Capture the cell that displays the provided text and extract its (X, Y) central coordinate. 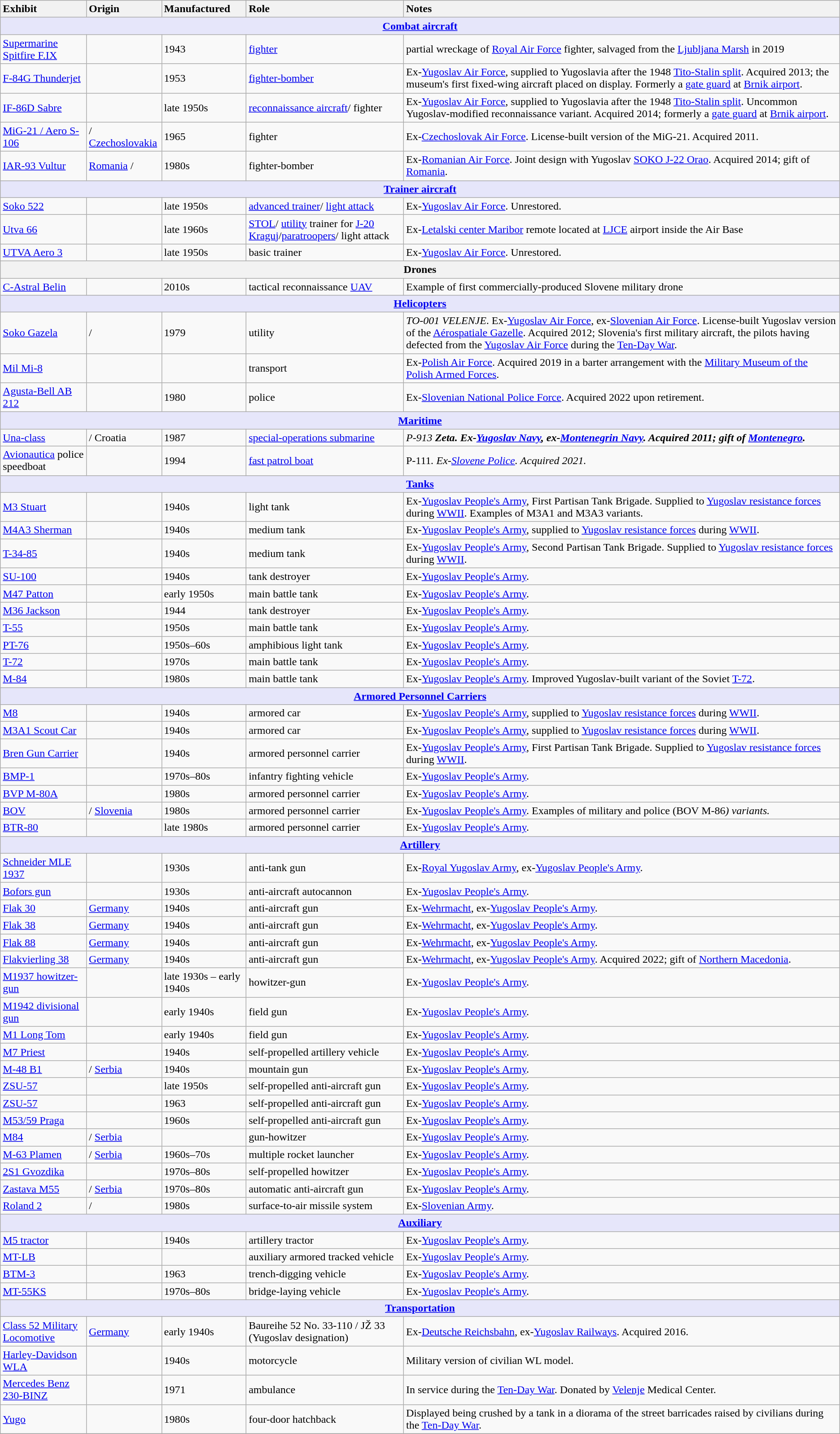
M1 Long Tom (44, 1035)
T-34-85 (44, 553)
Ex-Slovenian Army. (621, 1206)
M36 Jackson (44, 610)
Ex-Yugoslav People's Army, First Partisan Tank Brigade. Supplied to Yugoslav resistance forces during WWII. Examples of M3A1 and M3A3 variants. (621, 507)
Military version of civilian WL model. (621, 1361)
special-operations submarine (325, 438)
Flak 30 (44, 908)
Role (325, 9)
Schneider MLE 1937 (44, 868)
BTR-80 (44, 828)
Transportation (420, 1308)
Baureihe 52 No. 33-110 / JŽ 33 (Yugoslav designation) (325, 1331)
Agusta-Bell AB 212 (44, 398)
anti-aircraft autocannon (325, 891)
self-propelled howitzer (325, 1171)
Artillery (420, 845)
MT-LB (44, 1257)
1944 (204, 610)
P-913 Zeta. Ex-Yugoslav Navy, ex-Montenegrin Navy. Acquired 2011; gift of Montenegro. (621, 438)
early 1950s (204, 593)
1953 (204, 78)
Harley-Davidson WLA (44, 1361)
1994 (204, 460)
1960s–70s (204, 1154)
Ex-Czechoslovak Air Force. License-built version of the MiG-21. Acquired 2011. (621, 136)
Flak 88 (44, 942)
1980 (204, 398)
BTM-3 (44, 1274)
M47 Patton (44, 593)
Soko Gazela (44, 333)
MT-55KS (44, 1291)
BVP M-80A (44, 794)
howitzer-gun (325, 983)
SU-100 (44, 576)
ambulance (325, 1390)
/ Slovenia (124, 811)
Manufactured (204, 9)
transport (325, 368)
Ex-Letalski center Maribor remote located at LJCE airport inside the Air Base (621, 229)
T-55 (44, 627)
M-63 Plamen (44, 1154)
utility (325, 333)
Soko 522 (44, 206)
In service during the Ten-Day War. Donated by Velenje Medical Center. (621, 1390)
M5 tractor (44, 1240)
infantry fighting vehicle (325, 776)
M-48 B1 (44, 1069)
M-84 (44, 679)
Mercedes Benz 230-BINZ (44, 1390)
Tanks (420, 484)
basic trainer (325, 252)
UTVA Aero 3 (44, 252)
Ex-Wehrmacht, ex-Yugoslav People's Army. Acquired 2022; gift of Northern Macedonia. (621, 960)
BMP-1 (44, 776)
Ex-Yugoslav People's Army, Second Partisan Tank Brigade. Supplied to Yugoslav resistance forces during WWII. (621, 553)
police (325, 398)
Yugo (44, 1419)
partial wreckage of Royal Air Force fighter, salvaged from the Ljubljana Marsh in 2019 (621, 49)
anti-tank gun (325, 868)
bridge-laying vehicle (325, 1291)
1970s (204, 662)
M53/59 Praga (44, 1120)
Origin (124, 9)
Ex-Royal Yugoslav Army, ex-Yugoslav People's Army. (621, 868)
MiG-21 / Aero S-106 (44, 136)
Supermarine Spitfire F.IX (44, 49)
1987 (204, 438)
Ex-Romanian Air Force. Joint design with Yugoslav SOKO J-22 Orao. Acquired 2014; gift of Romania. (621, 166)
M3A1 Scout Car (44, 730)
1950s (204, 627)
mountain gun (325, 1069)
BOV (44, 811)
Displayed being crushed by a tank in a diorama of the street barricades raised by civilians during the Ten-Day War. (621, 1419)
M4A3 Sherman (44, 530)
auxiliary armored tracked vehicle (325, 1257)
Utva 66 (44, 229)
self-propelled artillery vehicle (325, 1052)
Bofors gun (44, 891)
Ex-Yugoslav People's Army. Examples of military and police (BOV M-86) variants. (621, 811)
Ex-Yugoslav People's Army, First Partisan Tank Brigade. Supplied to Yugoslav resistance forces during WWII. (621, 753)
trench-digging vehicle (325, 1274)
late 1980s (204, 828)
IF-86D Sabre (44, 108)
gun-howitzer (325, 1137)
1979 (204, 333)
PT-76 (44, 645)
2010s (204, 287)
1943 (204, 49)
tactical reconnaissance UAV (325, 287)
Helicopters (420, 304)
M1942 divisional gun (44, 1012)
Bren Gun Carrier (44, 753)
Armored Personnel Carriers (420, 696)
Maritime (420, 421)
light tank (325, 507)
Drones (420, 269)
Combat aircraft (420, 26)
1950s–60s (204, 645)
advanced trainer/ light attack (325, 206)
Example of first commercially-produced Slovene military drone (621, 287)
IAR-93 Vultur (44, 166)
/ Czechoslovakia (124, 136)
Roland 2 (44, 1206)
P-111. Ex-Slovene Police. Acquired 2021. (621, 460)
Class 52 Military Locomotive (44, 1331)
surface-to-air missile system (325, 1206)
M7 Priest (44, 1052)
Ex-Polish Air Force. Acquired 2019 in a barter arrangement with the Military Museum of the Polish Armed Forces. (621, 368)
1965 (204, 136)
M8 (44, 713)
M3 Stuart (44, 507)
Auxiliary (420, 1223)
Zastava M55 (44, 1188)
Romania / (124, 166)
Notes (621, 9)
multiple rocket launcher (325, 1154)
Ex-Deutsche Reichsbahn, ex-Yugoslav Railways. Acquired 2016. (621, 1331)
Exhibit (44, 9)
T-72 (44, 662)
M1937 howitzer-gun (44, 983)
1971 (204, 1390)
Flakvierling 38 (44, 960)
C-Astral Belin (44, 287)
automatic anti-aircraft gun (325, 1188)
late 1960s (204, 229)
Avionautica police speedboat (44, 460)
artillery tractor (325, 1240)
2S1 Gvozdika (44, 1171)
reconnaissance aircraft/ fighter (325, 108)
F-84G Thunderjet (44, 78)
Una-class (44, 438)
Ex-Yugoslav People's Army. Improved Yugoslav-built variant of the Soviet T-72. (621, 679)
Mil Mi-8 (44, 368)
Ex-Slovenian National Police Force. Acquired 2022 upon retirement. (621, 398)
four-door hatchback (325, 1419)
amphibious light tank (325, 645)
Trainer aircraft (420, 189)
1960s (204, 1120)
late 1930s – early 1940s (204, 983)
M84 (44, 1137)
motorcycle (325, 1361)
Flak 38 (44, 925)
/ Croatia (124, 438)
STOL/ utility trainer for J-20 Kraguj/paratroopers/ light attack (325, 229)
fast patrol boat (325, 460)
